Output the [X, Y] coordinate of the center of the cell containing the given text.  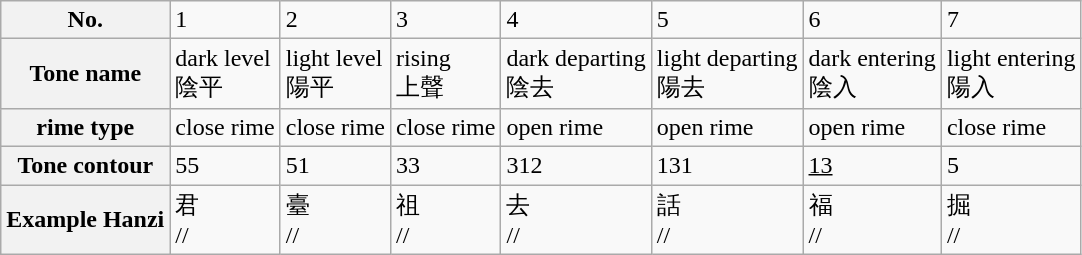
Example Hanzi [86, 219]
dark departing陰去 [576, 74]
light entering陽入 [1011, 74]
dark level陰平 [225, 74]
君// [225, 219]
131 [727, 165]
6 [872, 20]
話// [727, 219]
rime type [86, 127]
55 [225, 165]
No. [86, 20]
Tone contour [86, 165]
312 [576, 165]
臺// [335, 219]
rising上聲 [446, 74]
祖// [446, 219]
4 [576, 20]
7 [1011, 20]
福// [872, 219]
13 [872, 165]
2 [335, 20]
掘// [1011, 219]
33 [446, 165]
3 [446, 20]
dark entering陰入 [872, 74]
light departing陽去 [727, 74]
Tone name [86, 74]
light level陽平 [335, 74]
51 [335, 165]
去// [576, 219]
1 [225, 20]
